Detect which cell encompasses the target text, then output its [X, Y] center coordinate. 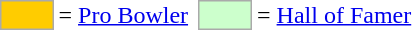
= Pro Bowler [124, 15]
